Provide the [x, y] coordinate of the cell's center where the given text is located.  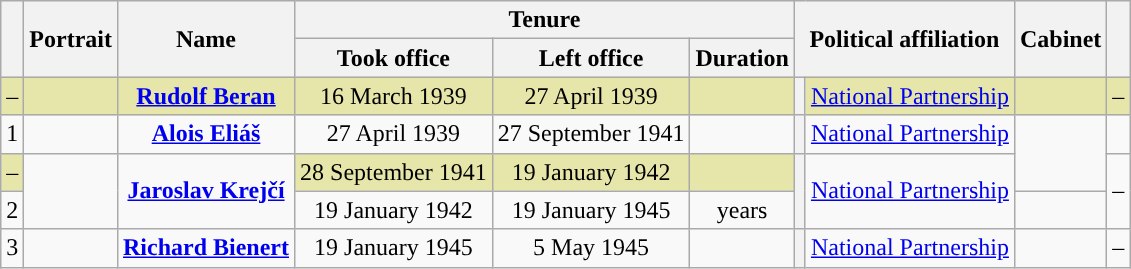
years [742, 210]
Tenure [545, 20]
Richard Bienert [206, 248]
2 [12, 210]
Cabinet [1060, 39]
Duration [742, 58]
Jaroslav Krejčí [206, 191]
Rudolf Beran [206, 96]
27 September 1941 [591, 134]
1 [12, 134]
Name [206, 39]
Took office [394, 58]
Left office [591, 58]
3 [12, 248]
Political affiliation [904, 39]
Alois Eliáš [206, 134]
5 May 1945 [591, 248]
16 March 1939 [394, 96]
28 September 1941 [394, 172]
Portrait [71, 39]
